Output the [X, Y] coordinate of the center of the cell containing the given text.  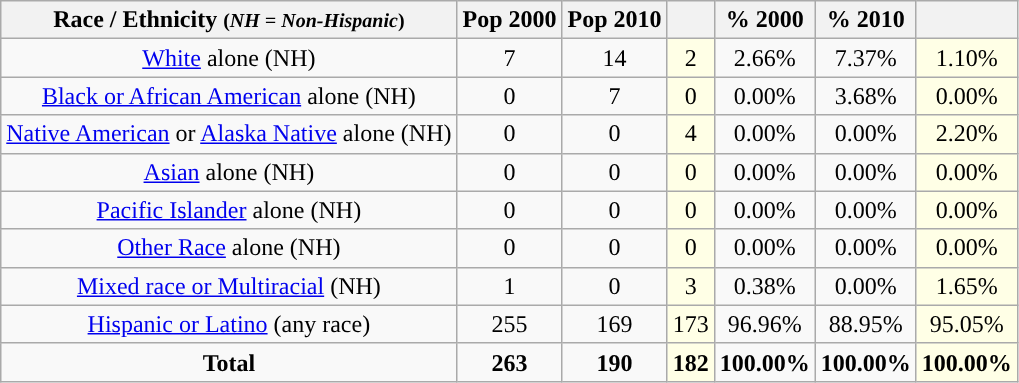
263 [510, 362]
2.66% [764, 58]
7.37% [866, 58]
Pop 2010 [614, 20]
1.10% [966, 58]
96.96% [764, 324]
14 [614, 58]
182 [690, 362]
Pop 2000 [510, 20]
2.20% [966, 134]
Hispanic or Latino (any race) [229, 324]
Black or African American alone (NH) [229, 96]
88.95% [866, 324]
Total [229, 362]
255 [510, 324]
190 [614, 362]
White alone (NH) [229, 58]
1 [510, 286]
0.38% [764, 286]
4 [690, 134]
3 [690, 286]
Pacific Islander alone (NH) [229, 210]
Asian alone (NH) [229, 172]
Race / Ethnicity (NH = Non-Hispanic) [229, 20]
95.05% [966, 324]
% 2010 [866, 20]
Other Race alone (NH) [229, 248]
169 [614, 324]
173 [690, 324]
Native American or Alaska Native alone (NH) [229, 134]
1.65% [966, 286]
% 2000 [764, 20]
3.68% [866, 96]
2 [690, 58]
Mixed race or Multiracial (NH) [229, 286]
